Determine the (x, y) coordinate at the center of the cell enclosing the given text.  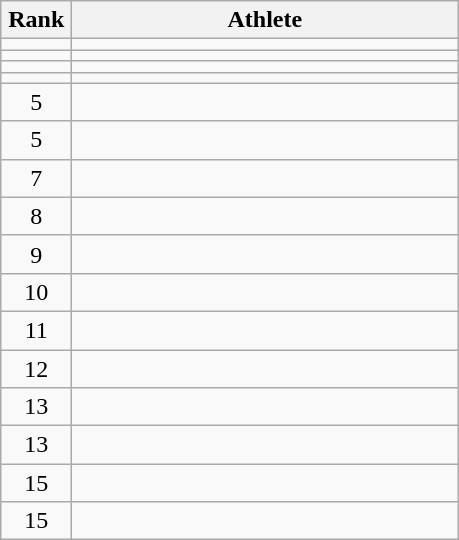
10 (36, 292)
9 (36, 254)
12 (36, 369)
7 (36, 178)
Athlete (265, 20)
8 (36, 216)
Rank (36, 20)
11 (36, 330)
